Pinpoint the cell where the given text exists, returning its (x, y) midpoint coordinate. 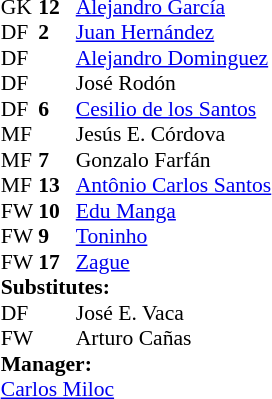
Zague (174, 262)
José E. Vaca (174, 313)
2 (57, 33)
Arturo Cañas (174, 339)
10 (57, 211)
7 (57, 160)
José Rodón (174, 83)
6 (57, 109)
Edu Manga (174, 211)
Jesús E. Córdova (174, 135)
Alejandro Dominguez (174, 58)
Manager: (136, 364)
13 (57, 185)
Gonzalo Farfán (174, 160)
Antônio Carlos Santos (174, 185)
9 (57, 237)
17 (57, 262)
Juan Hernández (174, 33)
Toninho (174, 237)
Substitutes: (136, 287)
Cesilio de los Santos (174, 109)
